Output the (x, y) coordinate of the center of the cell containing the given text.  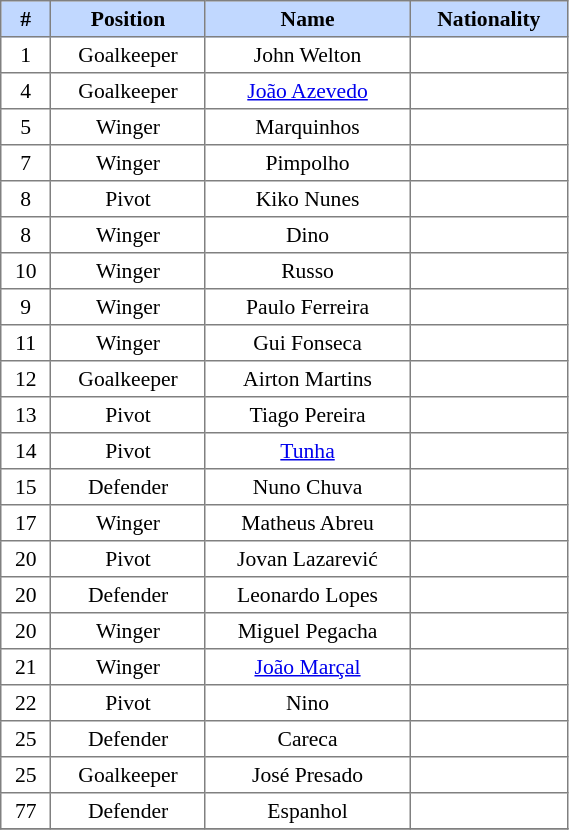
Miguel Pegacha (307, 631)
Name (307, 19)
5 (26, 127)
Matheus Abreu (307, 523)
João Marçal (307, 667)
12 (26, 379)
Kiko Nunes (307, 199)
4 (26, 91)
Jovan Lazarević (307, 559)
Paulo Ferreira (307, 307)
Nationality (489, 19)
14 (26, 451)
13 (26, 415)
Pimpolho (307, 163)
9 (26, 307)
22 (26, 703)
Nuno Chuva (307, 487)
Careca (307, 739)
Tunha (307, 451)
77 (26, 811)
21 (26, 667)
11 (26, 343)
17 (26, 523)
Dino (307, 235)
# (26, 19)
Marquinhos (307, 127)
Leonardo Lopes (307, 595)
João Azevedo (307, 91)
Espanhol (307, 811)
7 (26, 163)
Airton Martins (307, 379)
10 (26, 271)
John Welton (307, 55)
Position (128, 19)
15 (26, 487)
1 (26, 55)
Tiago Pereira (307, 415)
José Presado (307, 775)
Gui Fonseca (307, 343)
Russo (307, 271)
Nino (307, 703)
